Output the [x, y] coordinate of the center of the cell containing the given text.  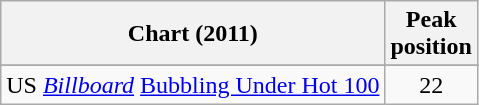
Peakposition [431, 34]
22 [431, 85]
Chart (2011) [193, 34]
US Billboard Bubbling Under Hot 100 [193, 85]
